Detect which cell encompasses the target text, then output its (X, Y) center coordinate. 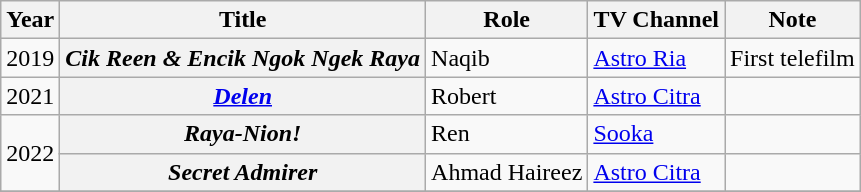
Ahmad Haireez (507, 172)
Sooka (656, 134)
2022 (30, 153)
Delen (243, 96)
Secret Admirer (243, 172)
Year (30, 20)
Title (243, 20)
Naqib (507, 58)
Raya-Nion! (243, 134)
2019 (30, 58)
2021 (30, 96)
Robert (507, 96)
Cik Reen & Encik Ngok Ngek Raya (243, 58)
Role (507, 20)
Ren (507, 134)
Astro Ria (656, 58)
TV Channel (656, 20)
Note (793, 20)
First telefilm (793, 58)
